Scan for the cell matching the given text and deliver its (X, Y) coordinate at center. 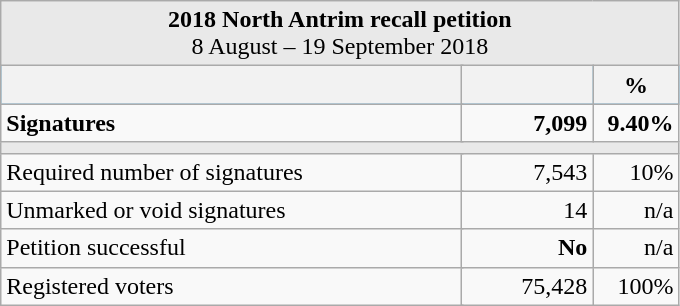
No (528, 248)
Petition successful (232, 248)
Unmarked or void signatures (232, 210)
Registered voters (232, 286)
2018 North Antrim recall petition 8 August – 19 September 2018 (340, 34)
100% (636, 286)
7,099 (528, 123)
Signatures (232, 123)
Required number of signatures (232, 172)
9.40% (636, 123)
% (636, 85)
14 (528, 210)
7,543 (528, 172)
75,428 (528, 286)
10% (636, 172)
